Find where the given text appears and provide that cell's center as [x, y] coordinate. 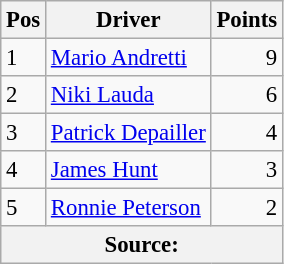
5 [24, 208]
Points [246, 20]
Source: [142, 245]
6 [246, 95]
Niki Lauda [129, 95]
Ronnie Peterson [129, 208]
James Hunt [129, 170]
Mario Andretti [129, 58]
Pos [24, 20]
9 [246, 58]
1 [24, 58]
Driver [129, 20]
Patrick Depailler [129, 133]
